Output the [X, Y] coordinate of the center of the cell containing the given text.  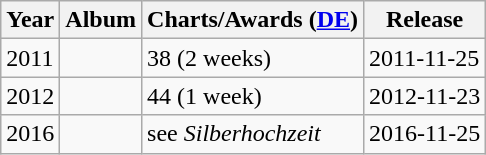
Release [425, 20]
Year [30, 20]
2012-11-23 [425, 96]
44 (1 week) [253, 96]
see Silberhochzeit [253, 134]
2016 [30, 134]
38 (2 weeks) [253, 58]
2011 [30, 58]
2011-11-25 [425, 58]
2012 [30, 96]
Charts/Awards (DE) [253, 20]
Album [101, 20]
2016-11-25 [425, 134]
